Determine the [x, y] coordinate at the center of the cell enclosing the given text.  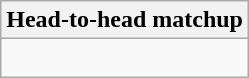
Head-to-head matchup [125, 20]
